Pinpoint the cell where the given text exists, returning its [X, Y] midpoint coordinate. 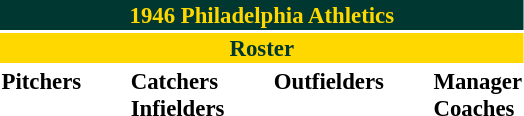
1946 Philadelphia Athletics [262, 15]
Roster [262, 48]
